Capture the cell that displays the provided text and extract its (X, Y) central coordinate. 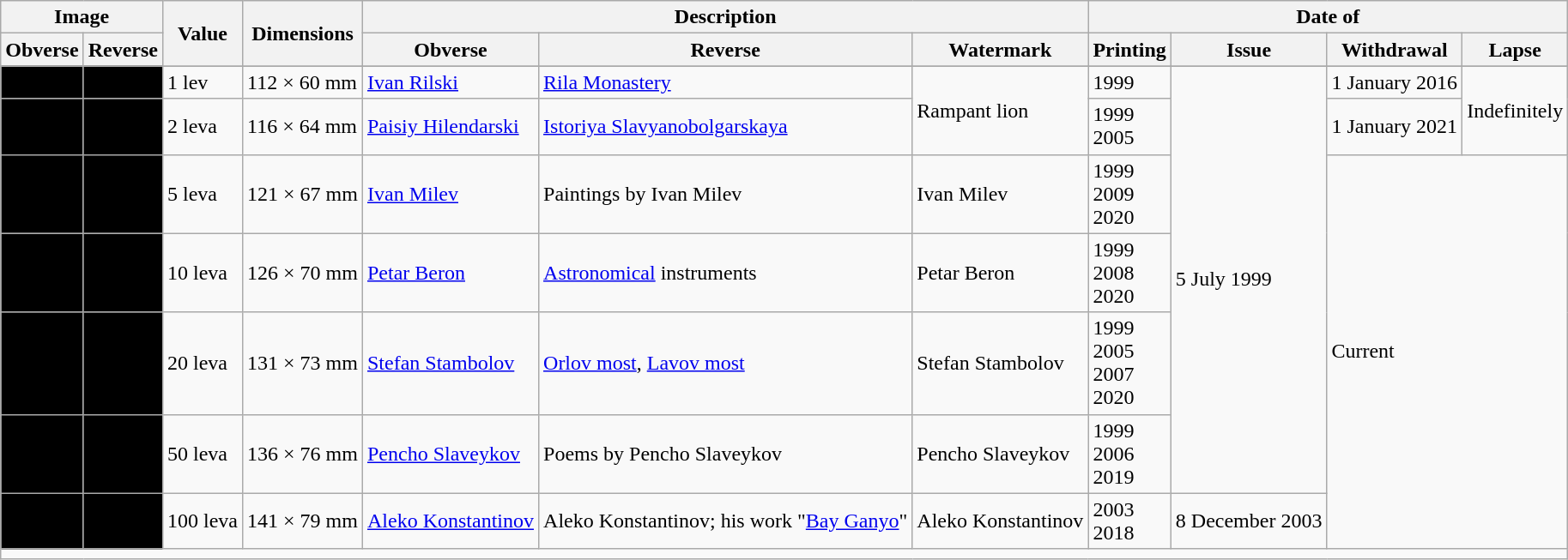
131 × 73 mm (303, 364)
Image (82, 17)
Current (1447, 352)
121 × 67 mm (303, 194)
Poems by Pencho Slaveykov (726, 454)
19992005 (1129, 127)
2 leva (203, 127)
112 × 60 mm (303, 82)
1 January 2016 (1395, 82)
Value (203, 33)
Rampant lion (1001, 110)
116 × 64 mm (303, 127)
100 leva (203, 521)
Orlov most, Lavov most (726, 364)
199920092020 (1129, 194)
Rila Monastery (726, 82)
199920062019 (1129, 454)
Aleko Konstantinov; his work "Bay Ganyo" (726, 521)
Dimensions (303, 33)
Paintings by Ivan Milev (726, 194)
Watermark (1001, 50)
141 × 79 mm (303, 521)
1999 (1129, 82)
136 × 76 mm (303, 454)
10 leva (203, 273)
Date of (1329, 17)
1 January 2021 (1395, 127)
Description (724, 17)
50 leva (203, 454)
126 × 70 mm (303, 273)
Astronomical instruments (726, 273)
1999200520072020 (1129, 364)
Indefinitely (1516, 110)
Paisiy Hilendarski (450, 127)
20 leva (203, 364)
Withdrawal (1395, 50)
1 lev (203, 82)
Lapse (1516, 50)
Istoriya Slavyanobolgarskaya (726, 127)
5 July 1999 (1249, 280)
8 December 2003 (1249, 521)
Ivan Rilski (450, 82)
5 leva (203, 194)
Issue (1249, 50)
20032018 (1129, 521)
199920082020 (1129, 273)
Printing (1129, 50)
